Identify which cell holds the provided text, then report its [X, Y] central coordinate. 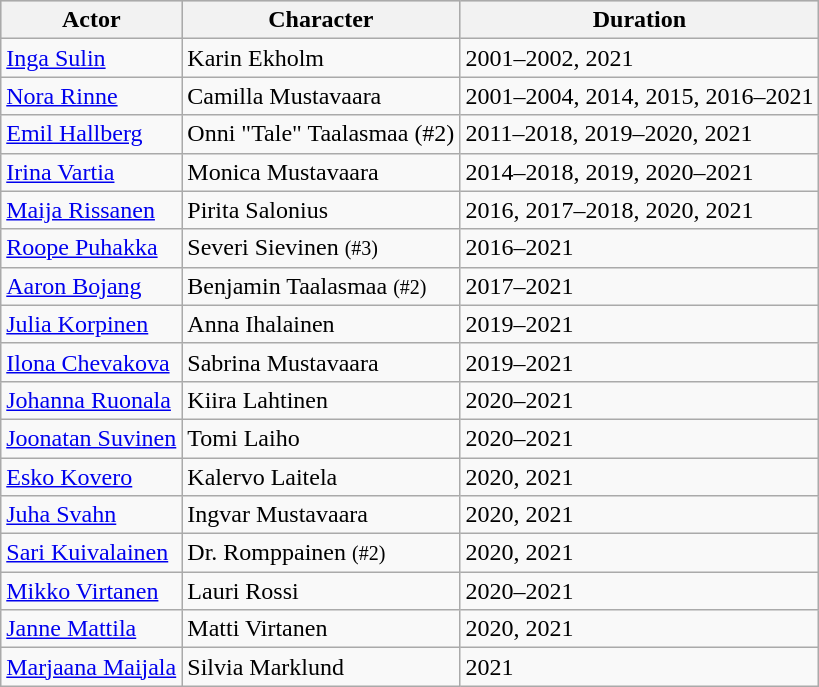
Maija Rissanen [92, 210]
Mikko Virtanen [92, 591]
Inga Sulin [92, 58]
Joonatan Suvinen [92, 438]
Emil Hallberg [92, 134]
Pirita Salonius [321, 210]
Sari Kuivalainen [92, 553]
2001–2002, 2021 [640, 58]
Monica Mustavaara [321, 172]
Tomi Laiho [321, 438]
Roope Puhakka [92, 248]
Duration [640, 20]
2001–2004, 2014, 2015, 2016–2021 [640, 96]
Anna Ihalainen [321, 324]
2016–2021 [640, 248]
2011–2018, 2019–2020, 2021 [640, 134]
Ilona Chevakova [92, 362]
2017–2021 [640, 286]
Dr. Romppainen (#2) [321, 553]
2021 [640, 667]
Sabrina Mustavaara [321, 362]
Juha Svahn [92, 515]
Benjamin Taalasmaa (#2) [321, 286]
Onni "Tale" Taalasmaa (#2) [321, 134]
Ingvar Mustavaara [321, 515]
Nora Rinne [92, 96]
Julia Korpinen [92, 324]
Irina Vartia [92, 172]
Camilla Mustavaara [321, 96]
Marjaana Maijala [92, 667]
Actor [92, 20]
Johanna Ruonala [92, 400]
Esko Kovero [92, 477]
Character [321, 20]
Silvia Marklund [321, 667]
Aaron Bojang [92, 286]
Kiira Lahtinen [321, 400]
Matti Virtanen [321, 629]
Janne Mattila [92, 629]
Kalervo Laitela [321, 477]
2014–2018, 2019, 2020–2021 [640, 172]
Lauri Rossi [321, 591]
2016, 2017–2018, 2020, 2021 [640, 210]
Severi Sievinen (#3) [321, 248]
Karin Ekholm [321, 58]
